Capture the cell that displays the provided text and extract its (x, y) central coordinate. 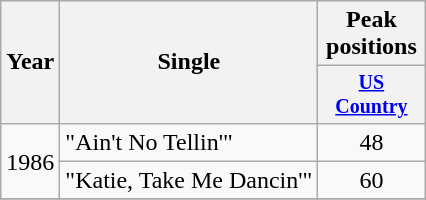
1986 (30, 161)
Peak positions (372, 34)
"Ain't No Tellin'" (189, 142)
"Katie, Take Me Dancin'" (189, 180)
Year (30, 62)
48 (372, 142)
US Country (372, 94)
60 (372, 180)
Single (189, 62)
